From the cell containing the given text, extract its center point as [X, Y] coordinate. 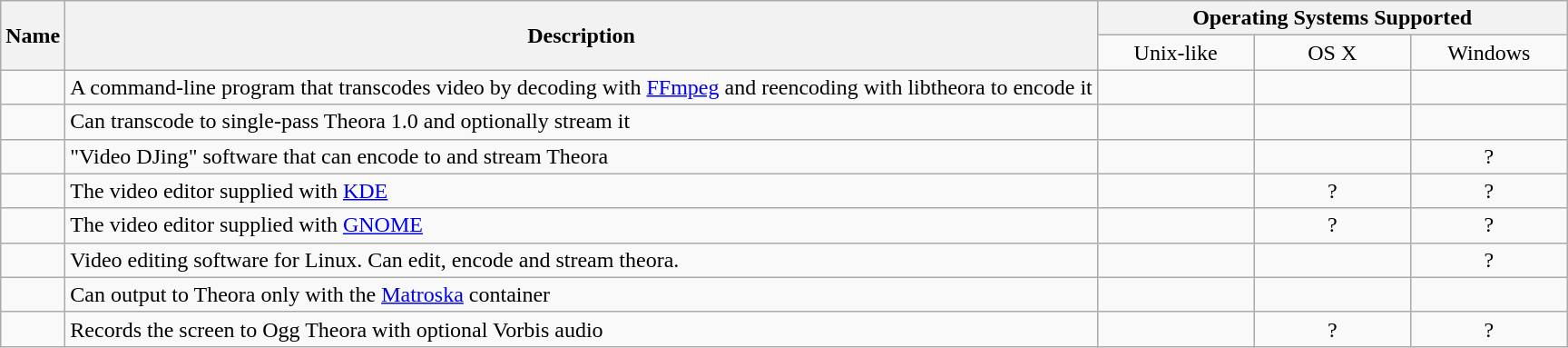
"Video DJing" software that can encode to and stream Theora [581, 156]
A command-line program that transcodes video by decoding with FFmpeg and reencoding with libtheora to encode it [581, 87]
Can transcode to single-pass Theora 1.0 and optionally stream it [581, 122]
OS X [1332, 53]
Unix-like [1176, 53]
Description [581, 35]
Records the screen to Ogg Theora with optional Vorbis audio [581, 329]
The video editor supplied with GNOME [581, 225]
The video editor supplied with KDE [581, 191]
Name [33, 35]
Can output to Theora only with the Matroska container [581, 294]
Video editing software for Linux. Can edit, encode and stream theora. [581, 260]
Windows [1490, 53]
Operating Systems Supported [1332, 18]
